Search for the cell housing the specified text and yield its (x, y) center coordinate. 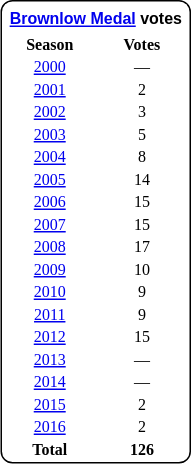
3 (142, 112)
10 (142, 270)
14 (142, 180)
2005 (50, 180)
17 (142, 247)
2007 (50, 224)
8 (142, 157)
126 (142, 450)
Votes (142, 44)
2016 (50, 427)
2014 (50, 382)
2002 (50, 112)
2008 (50, 247)
2010 (50, 292)
Brownlow Medal votes (96, 18)
Total (50, 450)
2012 (50, 337)
5 (142, 134)
2004 (50, 157)
2000 (50, 67)
Season (50, 44)
2015 (50, 404)
2009 (50, 270)
2003 (50, 134)
2006 (50, 202)
2013 (50, 360)
2011 (50, 314)
2001 (50, 90)
